Search for the cell housing the specified text and yield its [x, y] center coordinate. 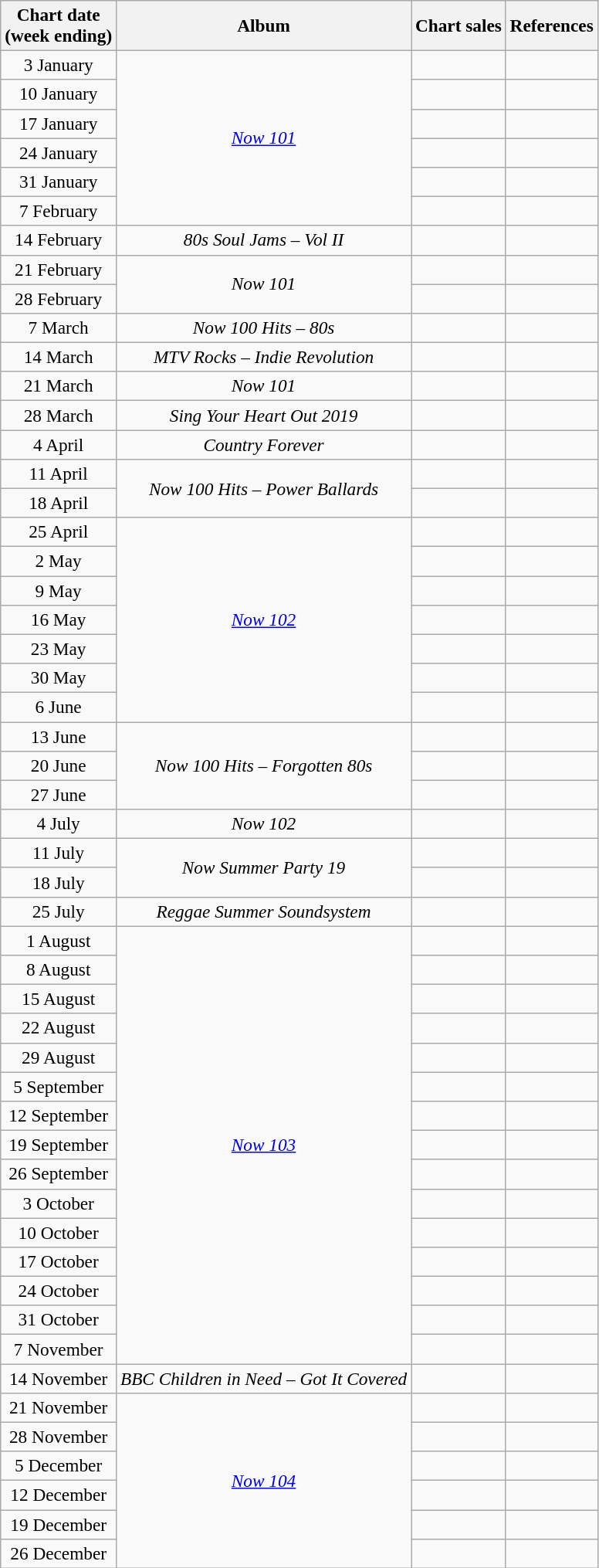
17 October [59, 1261]
3 October [59, 1203]
25 July [59, 911]
Album [264, 25]
30 May [59, 677]
15 August [59, 999]
11 April [59, 473]
Now 100 Hits – Forgotten 80s [264, 765]
Now 100 Hits – Power Ballards [264, 488]
5 September [59, 1086]
10 October [59, 1232]
3 January [59, 65]
4 April [59, 444]
31 January [59, 182]
Now 103 [264, 1145]
17 January [59, 124]
21 November [59, 1407]
28 March [59, 415]
10 January [59, 94]
8 August [59, 969]
13 June [59, 736]
14 November [59, 1378]
26 September [59, 1174]
19 December [59, 1524]
11 July [59, 853]
14 February [59, 240]
24 October [59, 1291]
19 September [59, 1145]
80s Soul Jams – Vol II [264, 240]
12 September [59, 1115]
21 March [59, 386]
20 June [59, 765]
7 February [59, 211]
29 August [59, 1057]
31 October [59, 1320]
7 November [59, 1349]
Now Summer Party 19 [264, 867]
14 March [59, 357]
Reggae Summer Soundsystem [264, 911]
Country Forever [264, 444]
18 July [59, 882]
2 May [59, 561]
26 December [59, 1553]
6 June [59, 707]
1 August [59, 940]
9 May [59, 590]
16 May [59, 619]
24 January [59, 152]
Sing Your Heart Out 2019 [264, 415]
27 June [59, 795]
References [551, 25]
28 November [59, 1437]
4 July [59, 823]
23 May [59, 649]
5 December [59, 1466]
28 February [59, 298]
BBC Children in Need – Got It Covered [264, 1378]
7 March [59, 328]
Now 104 [264, 1480]
25 April [59, 532]
MTV Rocks – Indie Revolution [264, 357]
21 February [59, 270]
Chart sales [459, 25]
Now 100 Hits – 80s [264, 328]
22 August [59, 1028]
12 December [59, 1495]
Chart date(week ending) [59, 25]
18 April [59, 503]
